For the text-containing cell, return its midpoint in [X, Y] coordinate format. 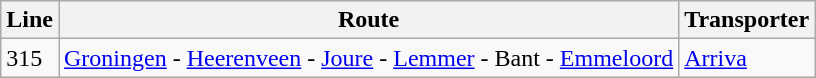
Arriva [747, 58]
Line [30, 20]
Groningen - Heerenveen - Joure - Lemmer - Bant - Emmeloord [368, 58]
Transporter [747, 20]
315 [30, 58]
Route [368, 20]
